Detect which cell encompasses the target text, then output its (x, y) center coordinate. 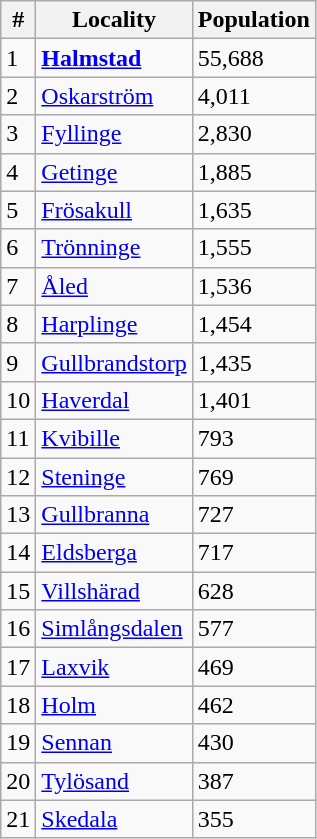
628 (254, 591)
Oskarström (114, 96)
727 (254, 515)
# (18, 20)
17 (18, 667)
Trönninge (114, 248)
7 (18, 286)
1 (18, 58)
Locality (114, 20)
Kvibille (114, 438)
3 (18, 134)
Simlångsdalen (114, 629)
Halmstad (114, 58)
9 (18, 362)
1,536 (254, 286)
16 (18, 629)
Eldsberga (114, 553)
19 (18, 743)
14 (18, 553)
387 (254, 781)
Haverdal (114, 400)
5 (18, 210)
Villshärad (114, 591)
2,830 (254, 134)
Harplinge (114, 324)
Gullbranna (114, 515)
12 (18, 477)
Population (254, 20)
355 (254, 819)
1,635 (254, 210)
8 (18, 324)
793 (254, 438)
1,435 (254, 362)
4 (18, 172)
6 (18, 248)
Frösakull (114, 210)
Fyllinge (114, 134)
4,011 (254, 96)
Steninge (114, 477)
Åled (114, 286)
20 (18, 781)
Getinge (114, 172)
15 (18, 591)
Tylösand (114, 781)
Gullbrandstorp (114, 362)
577 (254, 629)
Skedala (114, 819)
Holm (114, 705)
469 (254, 667)
1,555 (254, 248)
462 (254, 705)
1,454 (254, 324)
55,688 (254, 58)
10 (18, 400)
430 (254, 743)
2 (18, 96)
717 (254, 553)
11 (18, 438)
21 (18, 819)
Sennan (114, 743)
769 (254, 477)
1,885 (254, 172)
13 (18, 515)
Laxvik (114, 667)
18 (18, 705)
1,401 (254, 400)
